Find where the given text appears and provide that cell's center as (X, Y) coordinate. 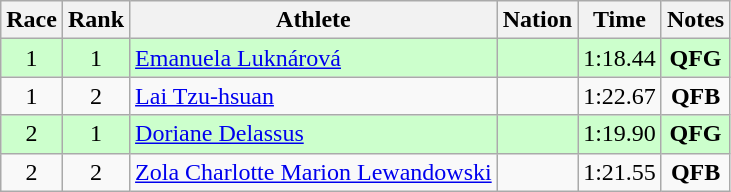
Notes (695, 20)
1:22.67 (620, 96)
Race (32, 20)
Doriane Delassus (314, 134)
Rank (96, 20)
1:18.44 (620, 58)
Zola Charlotte Marion Lewandowski (314, 172)
Emanuela Luknárová (314, 58)
Nation (537, 20)
Lai Tzu-hsuan (314, 96)
Athlete (314, 20)
Time (620, 20)
1:21.55 (620, 172)
1:19.90 (620, 134)
